Provide the [X, Y] coordinate of the cell's center where the given text is located.  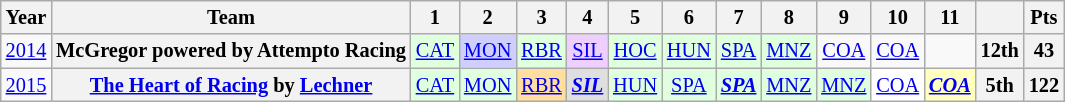
HOC [635, 51]
McGregor powered by Attempto Racing [231, 51]
2 [488, 17]
Team [231, 17]
5th [1000, 85]
5 [635, 17]
43 [1044, 51]
8 [788, 17]
Year [26, 17]
12th [1000, 51]
1 [435, 17]
Pts [1044, 17]
4 [588, 17]
10 [898, 17]
9 [844, 17]
The Heart of Racing by Lechner [231, 85]
3 [541, 17]
2014 [26, 51]
122 [1044, 85]
2015 [26, 85]
7 [739, 17]
11 [950, 17]
6 [689, 17]
